Extract the (X, Y) coordinate from the center of the cell holding the provided text.  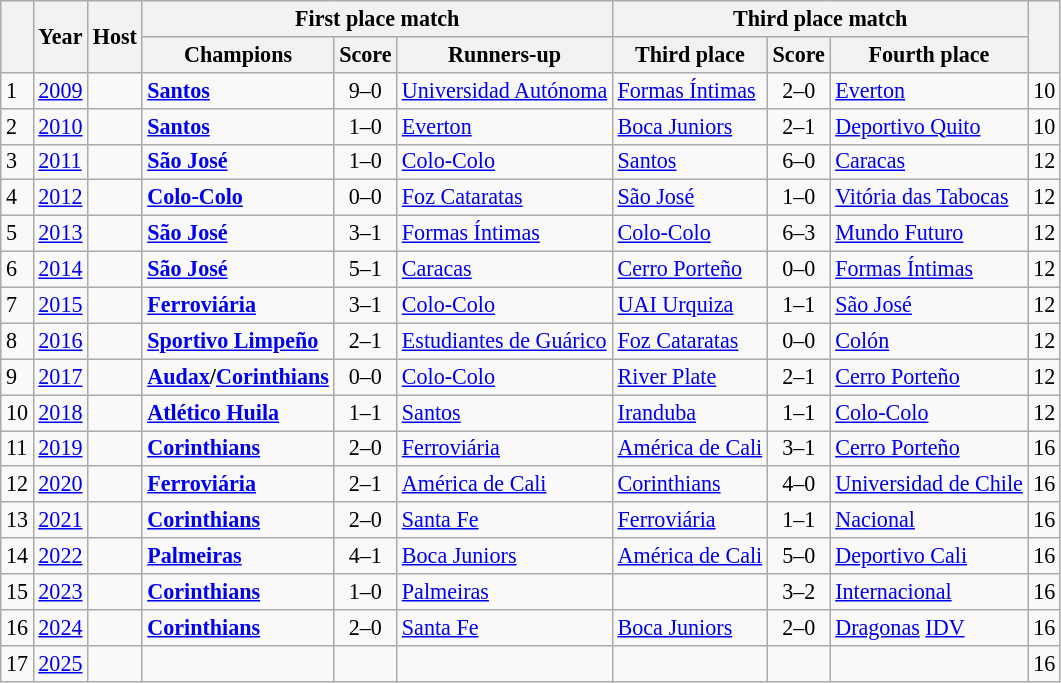
Year (60, 36)
8 (17, 341)
5 (17, 233)
Colón (929, 341)
Fourth place (929, 54)
2016 (60, 341)
2015 (60, 305)
Universidad de Chile (929, 484)
15 (17, 591)
14 (17, 556)
River Plate (690, 377)
11 (17, 448)
4–1 (366, 556)
6–0 (798, 162)
2017 (60, 377)
3 (17, 162)
2 (17, 126)
7 (17, 305)
2011 (60, 162)
2024 (60, 627)
Deportivo Quito (929, 126)
Nacional (929, 520)
2023 (60, 591)
Sportivo Limpeño (238, 341)
Atlético Huila (238, 412)
Vitória das Tabocas (929, 198)
Third place (690, 54)
Mundo Futuro (929, 233)
3–2 (798, 591)
2009 (60, 90)
13 (17, 520)
Runners-up (505, 54)
17 (17, 663)
2012 (60, 198)
9–0 (366, 90)
4 (17, 198)
Dragonas IDV (929, 627)
Third place match (820, 18)
9 (17, 377)
First place match (377, 18)
6–3 (798, 233)
Universidad Autónoma (505, 90)
Audax/Corinthians (238, 377)
Champions (238, 54)
6 (17, 269)
Deportivo Cali (929, 556)
UAI Urquiza (690, 305)
2013 (60, 233)
Iranduba (690, 412)
Host (115, 36)
4–0 (798, 484)
1 (17, 90)
2021 (60, 520)
Estudiantes de Guárico (505, 341)
2019 (60, 448)
2018 (60, 412)
5–1 (366, 269)
5–0 (798, 556)
Internacional (929, 591)
2022 (60, 556)
2020 (60, 484)
2014 (60, 269)
2010 (60, 126)
2025 (60, 663)
